Return [X, Y] of the center of cell containing provided text 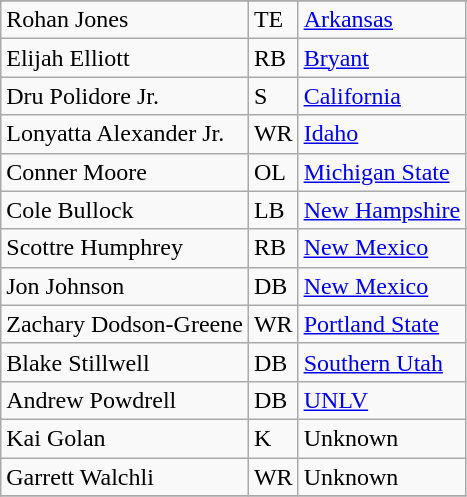
Portland State [382, 324]
UNLV [382, 400]
Jon Johnson [125, 286]
Kai Golan [125, 438]
New Hampshire [382, 210]
Conner Moore [125, 172]
Cole Bullock [125, 210]
Arkansas [382, 20]
TE [273, 20]
S [273, 96]
Southern Utah [382, 362]
Rohan Jones [125, 20]
Elijah Elliott [125, 58]
Zachary Dodson-Greene [125, 324]
Michigan State [382, 172]
Scottre Humphrey [125, 248]
Blake Stillwell [125, 362]
Garrett Walchli [125, 477]
K [273, 438]
OL [273, 172]
LB [273, 210]
Andrew Powdrell [125, 400]
California [382, 96]
Idaho [382, 134]
Dru Polidore Jr. [125, 96]
Lonyatta Alexander Jr. [125, 134]
Bryant [382, 58]
